Provide the [x, y] coordinate of the cell's center where the given text is located.  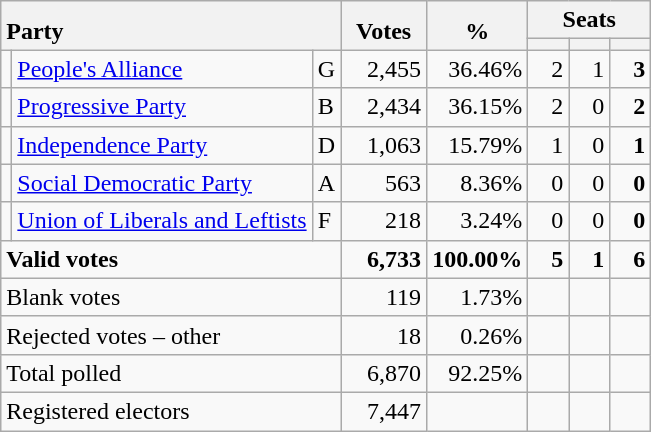
Union of Liberals and Leftists [162, 221]
Votes [384, 26]
18 [384, 335]
5 [548, 259]
Progressive Party [162, 107]
Social Democratic Party [162, 183]
Rejected votes – other [171, 335]
6,733 [384, 259]
Registered electors [171, 411]
2,434 [384, 107]
3 [630, 69]
6 [630, 259]
G [326, 69]
218 [384, 221]
B [326, 107]
15.79% [478, 145]
36.46% [478, 69]
8.36% [478, 183]
1,063 [384, 145]
Party [171, 26]
92.25% [478, 373]
36.15% [478, 107]
0.26% [478, 335]
Seats [590, 20]
Blank votes [171, 297]
7,447 [384, 411]
6,870 [384, 373]
Valid votes [171, 259]
D [326, 145]
% [478, 26]
Total polled [171, 373]
F [326, 221]
Independence Party [162, 145]
100.00% [478, 259]
3.24% [478, 221]
563 [384, 183]
People's Alliance [162, 69]
A [326, 183]
119 [384, 297]
2,455 [384, 69]
1.73% [478, 297]
